Return the (x, y) coordinate for the center point of the cell that contains the specified text.  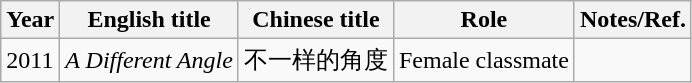
Female classmate (484, 60)
不一样的角度 (316, 60)
Year (30, 20)
Chinese title (316, 20)
English title (150, 20)
A Different Angle (150, 60)
2011 (30, 60)
Role (484, 20)
Notes/Ref. (632, 20)
